Provide the (x, y) coordinate of the cell's center where the given text is located.  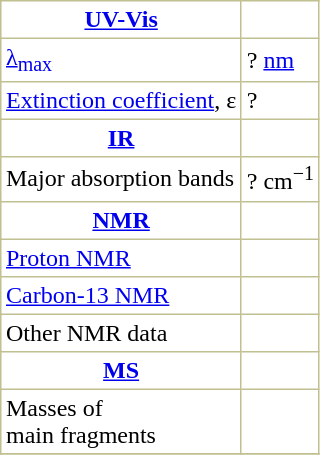
Major absorption bands (122, 179)
Carbon-13 NMR (122, 295)
? (280, 101)
NMR (122, 220)
UV-Vis (122, 20)
? cm−1 (280, 179)
MS (122, 370)
λmax (122, 60)
? nm (280, 60)
Other NMR data (122, 333)
IR (122, 139)
Proton NMR (122, 258)
Masses of main fragments (122, 421)
Extinction coefficient, ε (122, 101)
